Search for the cell housing the specified text and yield its [x, y] center coordinate. 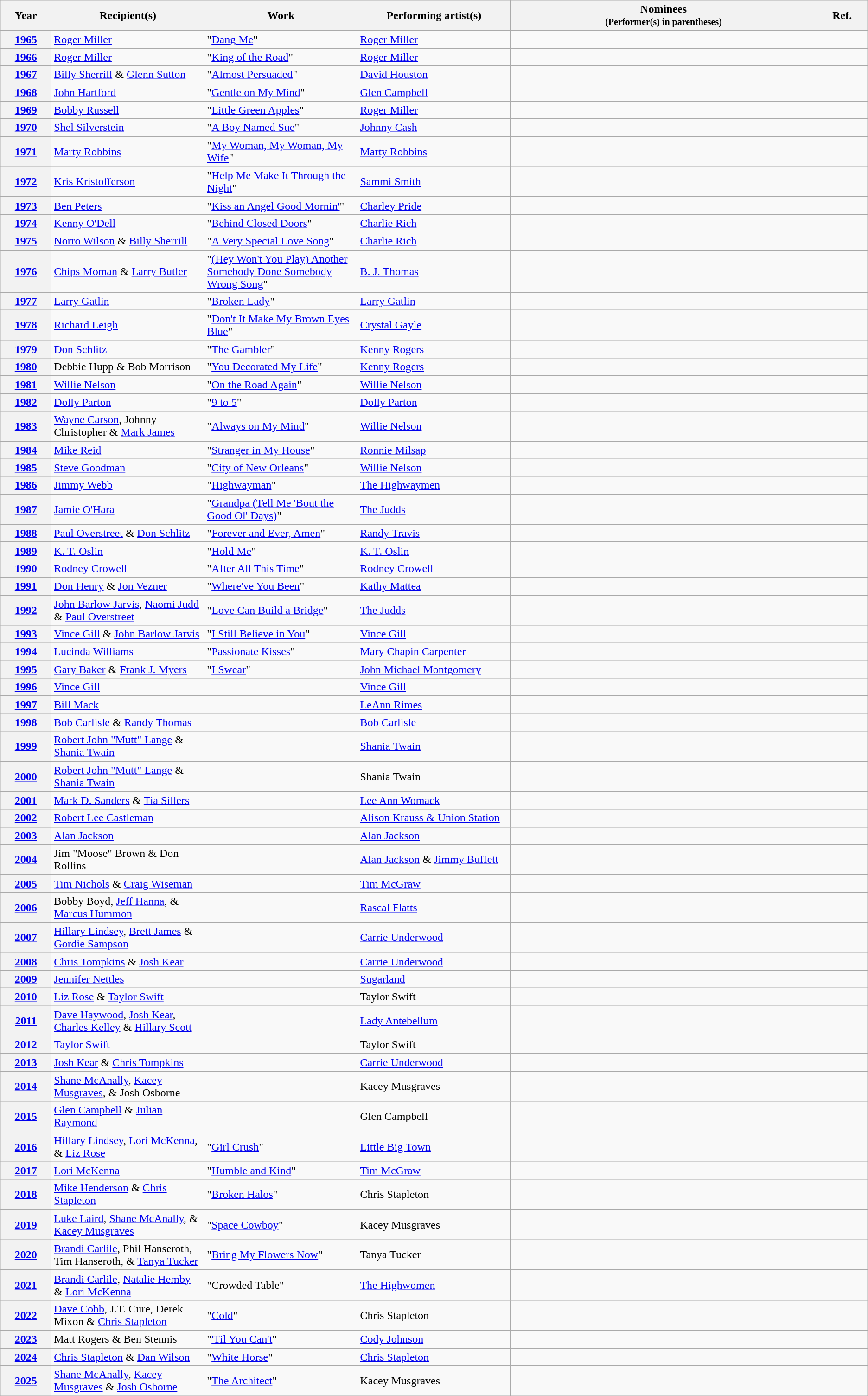
Ronnie Milsap [434, 450]
Sammi Smith [434, 182]
1994 [26, 652]
Nominees(Performer(s) in parentheses) [664, 16]
2023 [26, 1339]
1998 [26, 722]
Hillary Lindsey, Lori McKenna, & Liz Rose [128, 1147]
"Don't It Make My Brown Eyes Blue" [281, 326]
2013 [26, 1062]
Bobby Russell [128, 110]
Billy Sherrill & Glenn Sutton [128, 75]
Shane McAnally, Kacey Musgraves & Josh Osborne [128, 1381]
1984 [26, 450]
Sugarland [434, 979]
LeAnn Rimes [434, 705]
"Kiss an Angel Good Mornin'" [281, 206]
Cody Johnson [434, 1339]
Work [281, 16]
"Highwayman" [281, 485]
2019 [26, 1225]
"My Woman, My Woman, My Wife" [281, 151]
1993 [26, 634]
1967 [26, 75]
Alison Krauss & Union Station [434, 818]
Dave Haywood, Josh Kear, Charles Kelley & Hillary Scott [128, 1021]
The Highwomen [434, 1285]
1980 [26, 367]
"King of the Road" [281, 57]
2000 [26, 777]
"I Swear" [281, 669]
"Crowded Table" [281, 1285]
"City of New Orleans" [281, 468]
"Almost Persuaded" [281, 75]
Gary Baker & Frank J. Myers [128, 669]
Brandi Carlile, Phil Hanseroth, Tim Hanseroth, & Tanya Tucker [128, 1254]
The Highwaymen [434, 485]
"(Hey Won't You Play) Another Somebody Done Somebody Wrong Song" [281, 271]
1985 [26, 468]
Johnny Cash [434, 128]
1969 [26, 110]
"On the Road Again" [281, 385]
"Broken Lady" [281, 302]
2005 [26, 883]
Dave Cobb, J.T. Cure, Derek Mixon & Chris Stapleton [128, 1315]
2024 [26, 1357]
B. J. Thomas [434, 271]
"Help Me Make It Through the Night" [281, 182]
"Where've You Been" [281, 586]
Tim Nichols & Craig Wiseman [128, 883]
2011 [26, 1021]
Tanya Tucker [434, 1254]
Don Schlitz [128, 349]
Brandi Carlile, Natalie Hemby & Lori McKenna [128, 1285]
1991 [26, 586]
John Barlow Jarvis, Naomi Judd & Paul Overstreet [128, 610]
1999 [26, 746]
"After All This Time" [281, 568]
David Houston [434, 75]
Jim "Moose" Brown & Don Rollins [128, 859]
Shane McAnally, Kacey Musgraves, & Josh Osborne [128, 1087]
2021 [26, 1285]
Jennifer Nettles [128, 979]
Vince Gill & John Barlow Jarvis [128, 634]
2003 [26, 836]
"Stranger in My House" [281, 450]
Lori McKenna [128, 1171]
Bobby Boyd, Jeff Hanna, & Marcus Hummon [128, 907]
"Hold Me" [281, 551]
Lady Antebellum [434, 1021]
"White Horse" [281, 1357]
Luke Laird, Shane McAnally, & Kacey Musgraves [128, 1225]
1992 [26, 610]
2014 [26, 1087]
2020 [26, 1254]
Chips Moman & Larry Butler [128, 271]
2022 [26, 1315]
1965 [26, 39]
Year [26, 16]
1976 [26, 271]
1974 [26, 223]
"The Gambler" [281, 349]
"Space Cowboy" [281, 1225]
Chris Stapleton & Dan Wilson [128, 1357]
Richard Leigh [128, 326]
"Humble and Kind" [281, 1171]
Performing artist(s) [434, 16]
Rascal Flatts [434, 907]
Norro Wilson & Billy Sherrill [128, 241]
Ben Peters [128, 206]
1970 [26, 128]
2004 [26, 859]
Ref. [842, 16]
1989 [26, 551]
1988 [26, 533]
2015 [26, 1116]
2008 [26, 962]
"'Til You Can't" [281, 1339]
"Little Green Apples" [281, 110]
1986 [26, 485]
Robert Lee Castleman [128, 818]
"I Still Believe in You" [281, 634]
Bob Carlisle & Randy Thomas [128, 722]
Kenny O'Dell [128, 223]
Debbie Hupp & Bob Morrison [128, 367]
1973 [26, 206]
2006 [26, 907]
John Michael Montgomery [434, 669]
"You Decorated My Life" [281, 367]
1997 [26, 705]
2007 [26, 937]
1995 [26, 669]
2010 [26, 997]
Mary Chapin Carpenter [434, 652]
"Bring My Flowers Now" [281, 1254]
1978 [26, 326]
Chris Tompkins & Josh Kear [128, 962]
Crystal Gayle [434, 326]
1966 [26, 57]
2001 [26, 800]
Randy Travis [434, 533]
Little Big Town [434, 1147]
Recipient(s) [128, 16]
2012 [26, 1045]
Josh Kear & Chris Tompkins [128, 1062]
2018 [26, 1194]
1996 [26, 687]
John Hartford [128, 92]
"Passionate Kisses" [281, 652]
1972 [26, 182]
2002 [26, 818]
"Behind Closed Doors" [281, 223]
Glen Campbell & Julian Raymond [128, 1116]
"A Boy Named Sue" [281, 128]
1990 [26, 568]
Bill Mack [128, 705]
1979 [26, 349]
"Forever and Ever, Amen" [281, 533]
"Cold" [281, 1315]
Alan Jackson & Jimmy Buffett [434, 859]
Jimmy Webb [128, 485]
"Dang Me" [281, 39]
1975 [26, 241]
1981 [26, 385]
"A Very Special Love Song" [281, 241]
"9 to 5" [281, 402]
1987 [26, 509]
Liz Rose & Taylor Swift [128, 997]
Matt Rogers & Ben Stennis [128, 1339]
Kathy Mattea [434, 586]
Lucinda Williams [128, 652]
"Love Can Build a Bridge" [281, 610]
Mike Henderson & Chris Stapleton [128, 1194]
Charley Pride [434, 206]
Mark D. Sanders & Tia Sillers [128, 800]
1982 [26, 402]
Steve Goodman [128, 468]
1983 [26, 426]
"Gentle on My Mind" [281, 92]
Shel Silverstein [128, 128]
2025 [26, 1381]
Mike Reid [128, 450]
"Always on My Mind" [281, 426]
Wayne Carson, Johnny Christopher & Mark James [128, 426]
1971 [26, 151]
Hillary Lindsey, Brett James & Gordie Sampson [128, 937]
Kris Kristofferson [128, 182]
1977 [26, 302]
2016 [26, 1147]
1968 [26, 92]
2017 [26, 1171]
"The Architect" [281, 1381]
Lee Ann Womack [434, 800]
Jamie O'Hara [128, 509]
Paul Overstreet & Don Schlitz [128, 533]
Bob Carlisle [434, 722]
"Grandpa (Tell Me 'Bout the Good Ol' Days)" [281, 509]
"Broken Halos" [281, 1194]
"Girl Crush" [281, 1147]
2009 [26, 979]
Don Henry & Jon Vezner [128, 586]
